Return [X, Y] of the center of cell containing provided text 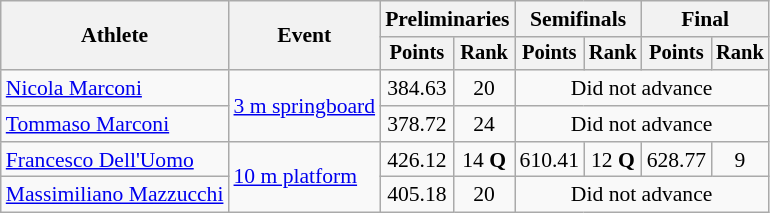
384.63 [417, 88]
Final [706, 19]
405.18 [417, 195]
14 Q [484, 160]
10 m platform [304, 178]
9 [740, 160]
Francesco Dell'Uomo [115, 160]
Athlete [115, 36]
628.77 [676, 160]
Semifinals [578, 19]
426.12 [417, 160]
Tommaso Marconi [115, 124]
Nicola Marconi [115, 88]
12 Q [613, 160]
24 [484, 124]
Preliminaries [447, 19]
610.41 [550, 160]
3 m springboard [304, 106]
Event [304, 36]
Massimiliano Mazzucchi [115, 195]
378.72 [417, 124]
